Locate the cell with the specified text and output its (X, Y) center coordinate. 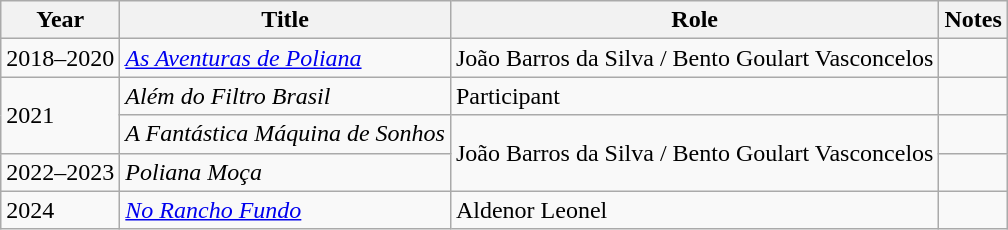
Role (694, 20)
Notes (973, 20)
Year (60, 20)
Participant (694, 96)
Title (286, 20)
Além do Filtro Brasil (286, 96)
2018–2020 (60, 58)
No Rancho Fundo (286, 210)
Poliana Moça (286, 172)
A Fantástica Máquina de Sonhos (286, 134)
2021 (60, 115)
Aldenor Leonel (694, 210)
2024 (60, 210)
As Aventuras de Poliana (286, 58)
2022–2023 (60, 172)
